Find where the given text appears and provide that cell's center as [x, y] coordinate. 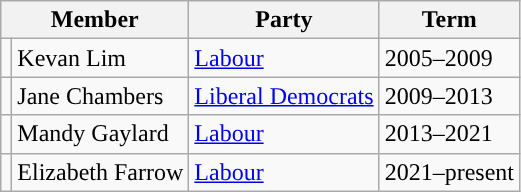
2005–2009 [449, 58]
Liberal Democrats [284, 96]
2013–2021 [449, 134]
Mandy Gaylard [100, 134]
Elizabeth Farrow [100, 172]
2009–2013 [449, 96]
Jane Chambers [100, 96]
Kevan Lim [100, 58]
2021–present [449, 172]
Party [284, 20]
Term [449, 20]
Member [95, 20]
